Find where the given text appears and provide that cell's center as [x, y] coordinate. 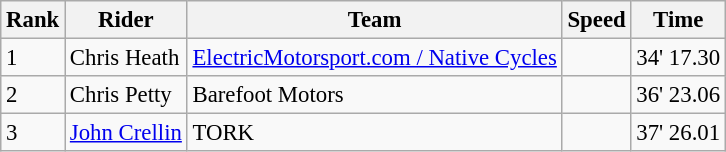
3 [33, 133]
Speed [596, 20]
36' 23.06 [678, 95]
Chris Heath [126, 58]
Team [374, 20]
Rank [33, 20]
ElectricMotorsport.com / Native Cycles [374, 58]
Barefoot Motors [374, 95]
2 [33, 95]
1 [33, 58]
John Crellin [126, 133]
TORK [374, 133]
Rider [126, 20]
34' 17.30 [678, 58]
Chris Petty [126, 95]
37' 26.01 [678, 133]
Time [678, 20]
